Locate the cell with the specified text and output its (X, Y) center coordinate. 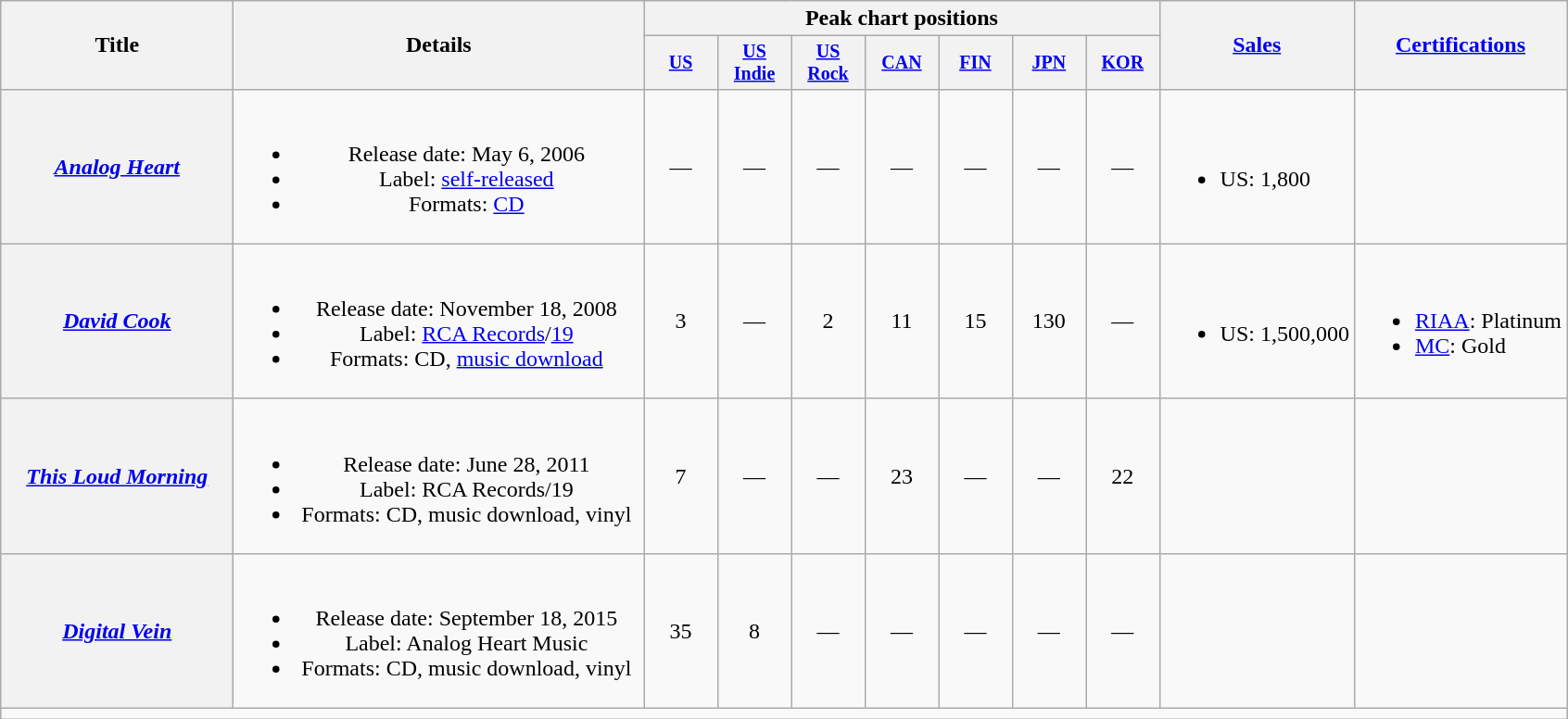
Details (439, 45)
130 (1049, 321)
Release date: September 18, 2015Label: Analog Heart MusicFormats: CD, music download, vinyl (439, 630)
David Cook (117, 321)
US Rock (828, 63)
7 (680, 476)
Analog Heart (117, 167)
FIN (975, 63)
US (680, 63)
Release date: June 28, 2011Label: RCA Records/19Formats: CD, music download, vinyl (439, 476)
Digital Vein (117, 630)
US Indie (754, 63)
Release date: May 6, 2006Label: self-releasedFormats: CD (439, 167)
Sales (1257, 45)
2 (828, 321)
KOR (1123, 63)
Title (117, 45)
JPN (1049, 63)
15 (975, 321)
3 (680, 321)
Certifications (1461, 45)
CAN (901, 63)
22 (1123, 476)
Peak chart positions (902, 19)
8 (754, 630)
US: 1,800 (1257, 167)
Release date: November 18, 2008Label: RCA Records/19Formats: CD, music download (439, 321)
35 (680, 630)
US: 1,500,000 (1257, 321)
11 (901, 321)
RIAA: PlatinumMC: Gold (1461, 321)
This Loud Morning (117, 476)
23 (901, 476)
